Detect which cell encompasses the target text, then output its (X, Y) center coordinate. 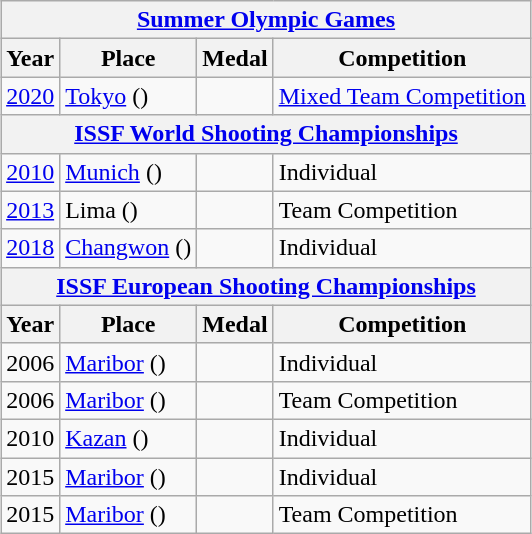
Summer Olympic Games (266, 20)
2018 (30, 248)
2013 (30, 210)
ISSF European Shooting Championships (266, 286)
ISSF World Shooting Championships (266, 134)
Tokyo () (128, 96)
Changwon () (128, 248)
2020 (30, 96)
Lima () (128, 210)
Munich () (128, 172)
Mixed Team Competition (402, 96)
Kazan () (128, 438)
